Extract the [x, y] coordinate from the center of the cell holding the provided text.  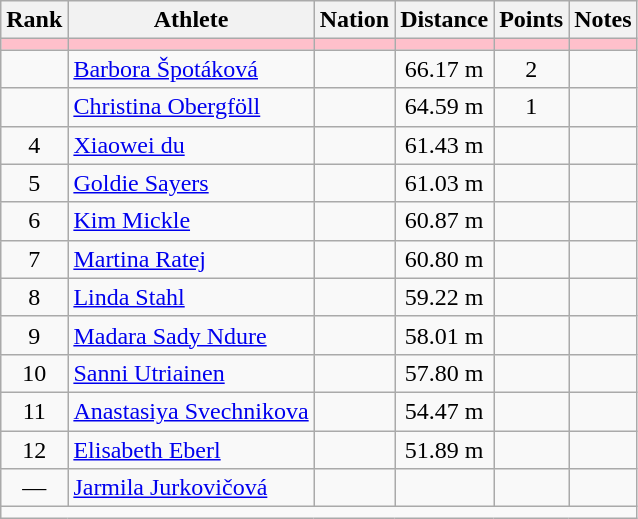
Madara Sady Ndure [191, 335]
54.47 m [444, 411]
Anastasiya Svechnikova [191, 411]
Distance [444, 20]
66.17 m [444, 69]
64.59 m [444, 107]
Sanni Utriainen [191, 373]
1 [532, 107]
Linda Stahl [191, 297]
51.89 m [444, 449]
57.80 m [444, 373]
6 [34, 221]
58.01 m [444, 335]
61.43 m [444, 145]
— [34, 488]
Xiaowei du [191, 145]
Jarmila Jurkovičová [191, 488]
Kim Mickle [191, 221]
59.22 m [444, 297]
Barbora Špotáková [191, 69]
61.03 m [444, 183]
10 [34, 373]
2 [532, 69]
Rank [34, 20]
Athlete [191, 20]
60.87 m [444, 221]
Points [532, 20]
Christina Obergföll [191, 107]
8 [34, 297]
9 [34, 335]
4 [34, 145]
11 [34, 411]
Notes [603, 20]
Goldie Sayers [191, 183]
Martina Ratej [191, 259]
5 [34, 183]
7 [34, 259]
12 [34, 449]
60.80 m [444, 259]
Nation [354, 20]
Elisabeth Eberl [191, 449]
